Extract the (x, y) coordinate from the center of the cell holding the provided text.  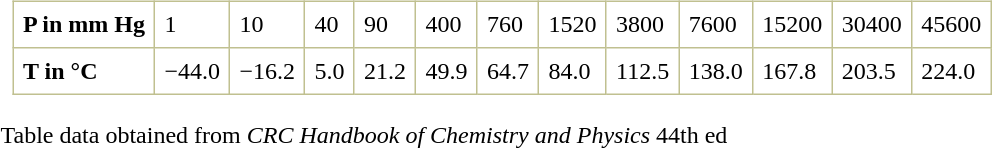
−44.0 (192, 71)
49.9 (447, 71)
45600 (951, 24)
224.0 (951, 71)
15200 (792, 24)
167.8 (792, 71)
P in mm Hg (84, 24)
40 (330, 24)
3800 (642, 24)
21.2 (385, 71)
112.5 (642, 71)
7600 (716, 24)
5.0 (330, 71)
30400 (872, 24)
90 (385, 24)
138.0 (716, 71)
T in °C (84, 71)
760 (508, 24)
84.0 (573, 71)
1 (192, 24)
400 (447, 24)
10 (268, 24)
1520 (573, 24)
64.7 (508, 71)
203.5 (872, 71)
−16.2 (268, 71)
